Provide the [X, Y] coordinate of the cell's center where the given text is located.  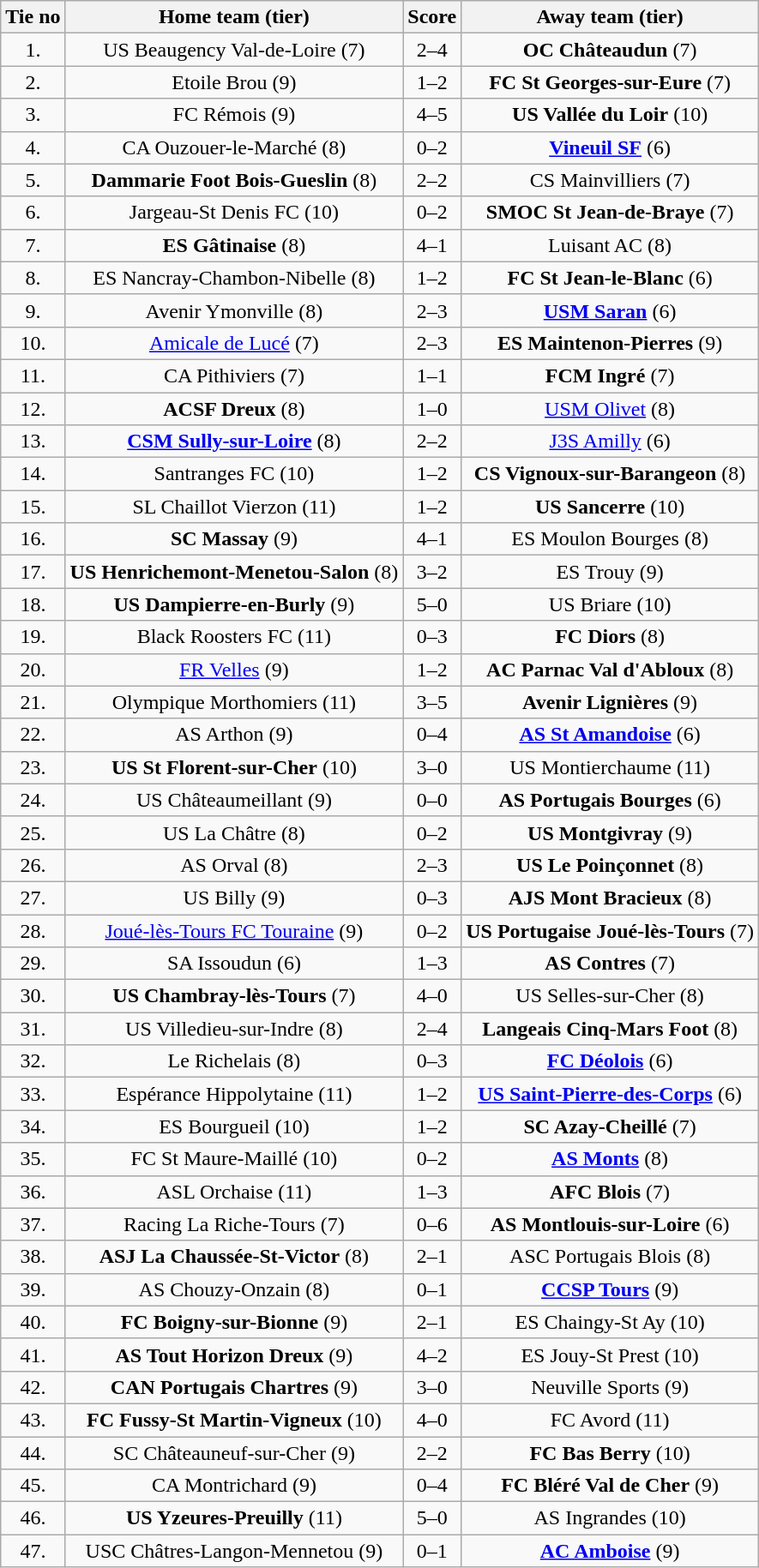
Jargeau-St Denis FC (10) [234, 213]
AS Chouzy-Onzain (8) [234, 1289]
19. [33, 637]
AS Montlouis-sur-Loire (6) [611, 1224]
ASC Portugais Blois (8) [611, 1257]
SMOC St Jean-de-Braye (7) [611, 213]
Le Richelais (8) [234, 1061]
2. [33, 82]
US Portugaise Joué-lès-Tours (7) [611, 930]
USM Saran (6) [611, 310]
5. [33, 180]
29. [33, 964]
41. [33, 1355]
Amicale de Lucé (7) [234, 343]
Home team (tier) [234, 17]
AC Parnac Val d'Abloux (8) [611, 670]
13. [33, 442]
1–0 [432, 409]
Langeais Cinq-Mars Foot (8) [611, 1029]
Olympique Morthomiers (11) [234, 702]
US Montgivray (9) [611, 832]
16. [33, 539]
1–1 [432, 375]
15. [33, 507]
AJS Mont Bracieux (8) [611, 898]
US Sancerre (10) [611, 507]
CAN Portugais Chartres (9) [234, 1387]
FC Avord (11) [611, 1420]
35. [33, 1159]
SC Châteauneuf-sur-Cher (9) [234, 1453]
46. [33, 1518]
FR Velles (9) [234, 670]
Vineuil SF (6) [611, 147]
ASL Orchaise (11) [234, 1192]
32. [33, 1061]
ES Nancray-Chambon-Nibelle (8) [234, 278]
3–2 [432, 572]
Avenir Ymonville (8) [234, 310]
USM Olivet (8) [611, 409]
SA Issoudun (6) [234, 964]
OC Châteaudun (7) [611, 50]
FC Déolois (6) [611, 1061]
US Dampierre-en-Burly (9) [234, 604]
US Saint-Pierre-des-Corps (6) [611, 1094]
US Beaugency Val-de-Loire (7) [234, 50]
23. [33, 767]
37. [33, 1224]
FC St Jean-le-Blanc (6) [611, 278]
39. [33, 1289]
US Chambray-lès-Tours (7) [234, 996]
40. [33, 1322]
US Billy (9) [234, 898]
AC Amboise (9) [611, 1551]
CCSP Tours (9) [611, 1289]
ES Chaingy-St Ay (10) [611, 1322]
8. [33, 278]
Avenir Lignières (9) [611, 702]
17. [33, 572]
3–5 [432, 702]
US Montierchaume (11) [611, 767]
AS Orval (8) [234, 865]
SC Azay-Cheillé (7) [611, 1126]
Luisant AC (8) [611, 245]
9. [33, 310]
FC Bléré Val de Cher (9) [611, 1486]
ES Bourgueil (10) [234, 1126]
Racing La Riche-Tours (7) [234, 1224]
42. [33, 1387]
Tie no [33, 17]
USC Châtres-Langon-Mennetou (9) [234, 1551]
FC Boigny-sur-Bionne (9) [234, 1322]
Away team (tier) [611, 17]
27. [33, 898]
0–0 [432, 800]
36. [33, 1192]
US Le Poinçonnet (8) [611, 865]
AS Tout Horizon Dreux (9) [234, 1355]
44. [33, 1453]
Neuville Sports (9) [611, 1387]
CA Montrichard (9) [234, 1486]
AS Portugais Bourges (6) [611, 800]
US Briare (10) [611, 604]
AS Monts (8) [611, 1159]
AS Arthon (9) [234, 735]
FC Bas Berry (10) [611, 1453]
US Selles-sur-Cher (8) [611, 996]
1. [33, 50]
ES Trouy (9) [611, 572]
ES Maintenon-Pierres (9) [611, 343]
FC Fussy-St Martin-Vigneux (10) [234, 1420]
ES Moulon Bourges (8) [611, 539]
3. [33, 115]
ACSF Dreux (8) [234, 409]
AFC Blois (7) [611, 1192]
Santranges FC (10) [234, 474]
Score [432, 17]
33. [33, 1094]
FC Diors (8) [611, 637]
18. [33, 604]
Dammarie Foot Bois-Gueslin (8) [234, 180]
21. [33, 702]
12. [33, 409]
FCM Ingré (7) [611, 375]
CS Mainvilliers (7) [611, 180]
US St Florent-sur-Cher (10) [234, 767]
J3S Amilly (6) [611, 442]
24. [33, 800]
FC St Maure-Maillé (10) [234, 1159]
14. [33, 474]
SC Massay (9) [234, 539]
CA Ouzouer-le-Marché (8) [234, 147]
31. [33, 1029]
34. [33, 1126]
US Vallée du Loir (10) [611, 115]
US Yzeures-Preuilly (11) [234, 1518]
47. [33, 1551]
US Henrichemont-Menetou-Salon (8) [234, 572]
ES Gâtinaise (8) [234, 245]
Joué-lès-Tours FC Touraine (9) [234, 930]
22. [33, 735]
Espérance Hippolytaine (11) [234, 1094]
AS Ingrandes (10) [611, 1518]
43. [33, 1420]
25. [33, 832]
CS Vignoux-sur-Barangeon (8) [611, 474]
FC St Georges-sur-Eure (7) [611, 82]
FC Rémois (9) [234, 115]
ES Jouy-St Prest (10) [611, 1355]
26. [33, 865]
CSM Sully-sur-Loire (8) [234, 442]
0–6 [432, 1224]
11. [33, 375]
4–2 [432, 1355]
SL Chaillot Vierzon (11) [234, 507]
6. [33, 213]
US Châteaumeillant (9) [234, 800]
30. [33, 996]
28. [33, 930]
Etoile Brou (9) [234, 82]
7. [33, 245]
CA Pithiviers (7) [234, 375]
38. [33, 1257]
US Villedieu-sur-Indre (8) [234, 1029]
Black Roosters FC (11) [234, 637]
AS Contres (7) [611, 964]
AS St Amandoise (6) [611, 735]
4. [33, 147]
10. [33, 343]
4–5 [432, 115]
20. [33, 670]
US La Châtre (8) [234, 832]
45. [33, 1486]
ASJ La Chaussée-St-Victor (8) [234, 1257]
